Return the [X, Y] coordinate for the center point of the cell that contains the specified text.  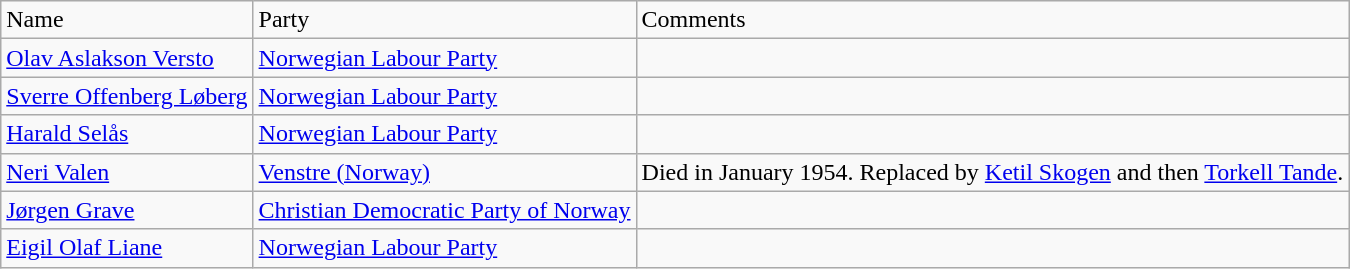
Comments [992, 20]
Christian Democratic Party of Norway [444, 210]
Jørgen Grave [127, 210]
Neri Valen [127, 172]
Venstre (Norway) [444, 172]
Harald Selås [127, 134]
Party [444, 20]
Eigil Olaf Liane [127, 248]
Died in January 1954. Replaced by Ketil Skogen and then Torkell Tande. [992, 172]
Sverre Offenberg Løberg [127, 96]
Name [127, 20]
Olav Aslakson Versto [127, 58]
